Capture the cell that displays the provided text and extract its (x, y) central coordinate. 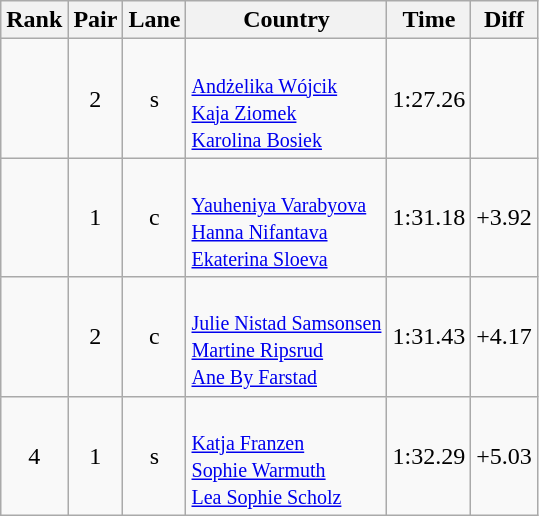
1:31.18 (429, 218)
+4.17 (504, 336)
Pair (96, 20)
1:31.43 (429, 336)
Rank (34, 20)
Yauheniya VarabyovaHanna NifantavaEkaterina Sloeva (286, 218)
Julie Nistad SamsonsenMartine RipsrudAne By Farstad (286, 336)
1:32.29 (429, 456)
1:27.26 (429, 98)
Time (429, 20)
Andżelika WójcikKaja ZiomekKarolina Bosiek (286, 98)
Katja FranzenSophie WarmuthLea Sophie Scholz (286, 456)
+3.92 (504, 218)
Country (286, 20)
Lane (154, 20)
+5.03 (504, 456)
4 (34, 456)
Diff (504, 20)
